Return (X, Y) of the center of cell containing provided text 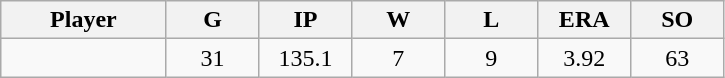
SO (678, 20)
9 (492, 58)
7 (398, 58)
ERA (584, 20)
3.92 (584, 58)
63 (678, 58)
135.1 (306, 58)
IP (306, 20)
G (212, 20)
31 (212, 58)
W (398, 20)
L (492, 20)
Player (84, 20)
